Return [x, y] of the center of cell containing provided text 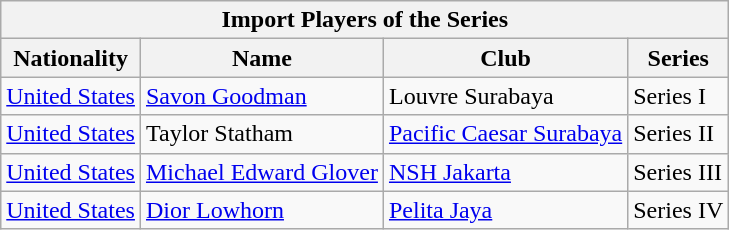
Dior Lowhorn [262, 210]
Taylor Statham [262, 134]
Michael Edward Glover [262, 172]
Series II [678, 134]
Nationality [71, 58]
Club [505, 58]
Name [262, 58]
Louvre Surabaya [505, 96]
Pacific Caesar Surabaya [505, 134]
Series I [678, 96]
Series IV [678, 210]
Series III [678, 172]
Savon Goodman [262, 96]
Series [678, 58]
Pelita Jaya [505, 210]
NSH Jakarta [505, 172]
Import Players of the Series [365, 20]
